Detect which cell encompasses the target text, then output its [x, y] center coordinate. 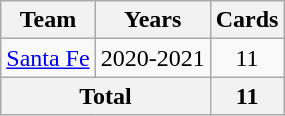
Team [48, 20]
Total [106, 96]
Years [152, 20]
Cards [247, 20]
Santa Fe [48, 58]
2020-2021 [152, 58]
